Identify which cell holds the provided text, then report its (X, Y) central coordinate. 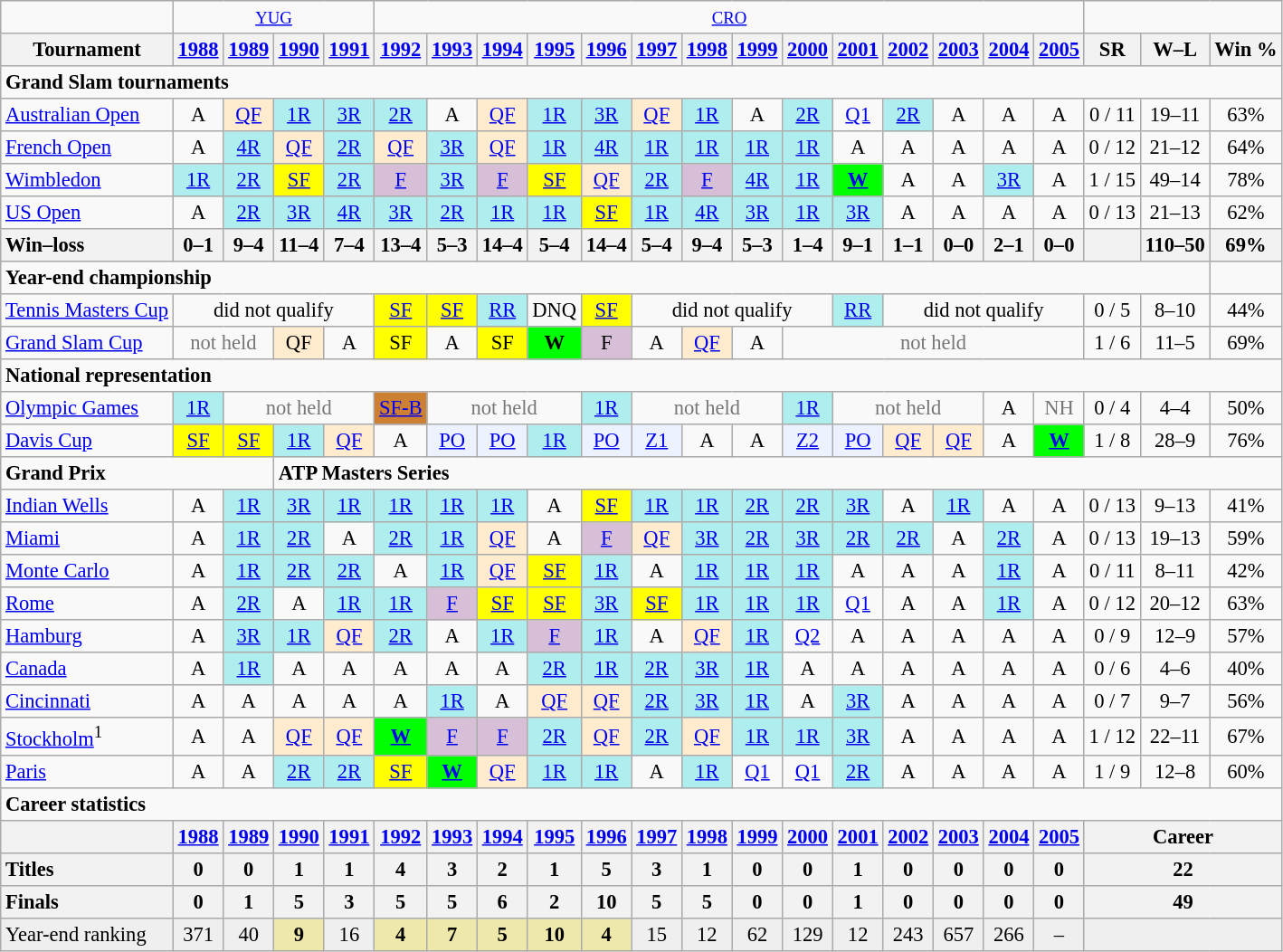
DNQ (554, 310)
Grand Slam tournaments (641, 82)
49 (1183, 902)
Davis Cup (87, 441)
129 (808, 935)
657 (959, 935)
Hamburg (87, 636)
Rome (87, 604)
243 (908, 935)
– (1060, 935)
CRO (729, 17)
Career (1183, 837)
7 (452, 935)
Monte Carlo (87, 571)
Z2 (808, 441)
Q2 (808, 636)
8–10 (1174, 310)
0 / 9 (1112, 636)
Tennis Masters Cup (87, 310)
67% (1246, 737)
0 / 5 (1112, 310)
1 / 15 (1112, 180)
19–11 (1174, 115)
Australian Open (87, 115)
40 (249, 935)
National representation (641, 376)
78% (1246, 180)
4–4 (1174, 408)
12–9 (1174, 636)
Miami (87, 538)
Z1 (657, 441)
NH (1060, 408)
1 / 12 (1112, 737)
W–L (1174, 50)
6 (502, 902)
49–14 (1174, 180)
76% (1246, 441)
12–8 (1174, 772)
41% (1246, 506)
Grand Prix (138, 473)
62 (757, 935)
13–4 (401, 245)
16 (349, 935)
20–12 (1174, 604)
French Open (87, 148)
2–1 (1009, 245)
Indian Wells (87, 506)
0 / 7 (1112, 701)
Career statistics (641, 804)
266 (1009, 935)
15 (657, 935)
59% (1246, 538)
9–13 (1174, 506)
7–4 (349, 245)
Grand Slam Cup (87, 343)
8–11 (1174, 571)
19–13 (1174, 538)
21–12 (1174, 148)
11–4 (299, 245)
21–13 (1174, 213)
Paris (87, 772)
Win–loss (87, 245)
Olympic Games (87, 408)
Year-end ranking (87, 935)
9 (299, 935)
Titles (87, 870)
22 (1183, 870)
42% (1246, 571)
9–7 (1174, 701)
US Open (87, 213)
Tournament (87, 50)
Finals (87, 902)
28–9 (1174, 441)
0–1 (198, 245)
110–50 (1174, 245)
44% (1246, 310)
56% (1246, 701)
60% (1246, 772)
SR (1112, 50)
Year-end championship (605, 278)
9–1 (858, 245)
1 / 8 (1112, 441)
1–1 (908, 245)
Cincinnati (87, 701)
0 / 4 (1112, 408)
YUG (273, 17)
371 (198, 935)
50% (1246, 408)
ATP Masters Series (777, 473)
62% (1246, 213)
SF-B (401, 408)
1–4 (808, 245)
0 / 6 (1112, 669)
Win % (1246, 50)
64% (1246, 148)
1 / 6 (1112, 343)
Wimbledon (87, 180)
Canada (87, 669)
Stockholm1 (87, 737)
40% (1246, 669)
57% (1246, 636)
11–5 (1174, 343)
1 / 9 (1112, 772)
4–6 (1174, 669)
22–11 (1174, 737)
